Return (x, y) of the center of cell containing provided text 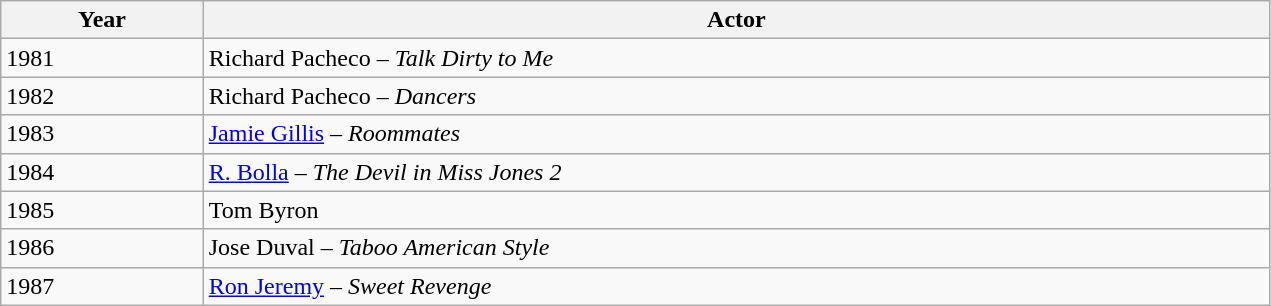
1982 (102, 96)
Richard Pacheco – Talk Dirty to Me (736, 58)
1981 (102, 58)
Jose Duval – Taboo American Style (736, 248)
1985 (102, 210)
Year (102, 20)
Richard Pacheco – Dancers (736, 96)
Jamie Gillis – Roommates (736, 134)
1987 (102, 286)
R. Bolla – The Devil in Miss Jones 2 (736, 172)
1983 (102, 134)
1984 (102, 172)
Actor (736, 20)
1986 (102, 248)
Tom Byron (736, 210)
Ron Jeremy – Sweet Revenge (736, 286)
